Provide the (x, y) coordinate of the cell's center where the given text is located.  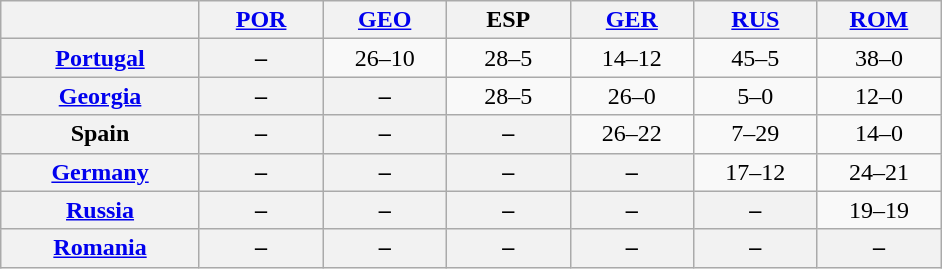
17–12 (756, 172)
Russia (100, 210)
Portugal (100, 58)
POR (261, 20)
26–10 (385, 58)
38–0 (879, 58)
ESP (508, 20)
Spain (100, 134)
GER (632, 20)
7–29 (756, 134)
GEO (385, 20)
ROM (879, 20)
45–5 (756, 58)
14–0 (879, 134)
24–21 (879, 172)
12–0 (879, 96)
Romania (100, 248)
5–0 (756, 96)
26–0 (632, 96)
19–19 (879, 210)
Georgia (100, 96)
Germany (100, 172)
RUS (756, 20)
14–12 (632, 58)
26–22 (632, 134)
